Extract the [x, y] coordinate from the center of the cell holding the provided text.  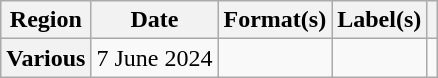
Region [46, 20]
Format(s) [275, 20]
7 June 2024 [154, 58]
Various [46, 58]
Label(s) [380, 20]
Date [154, 20]
